For the text-containing cell, return its midpoint in (X, Y) coordinate format. 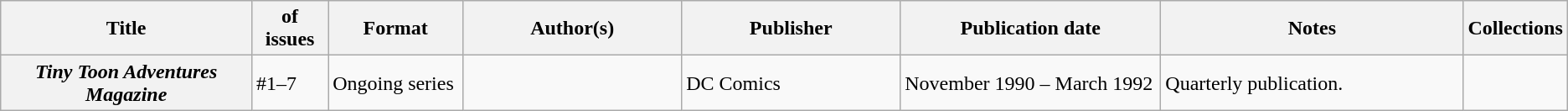
Collections (1515, 29)
Format (395, 29)
Author(s) (573, 29)
Title (126, 29)
Quarterly publication. (1312, 82)
November 1990 – March 1992 (1030, 82)
Publication date (1030, 29)
of issues (290, 29)
Ongoing series (395, 82)
Notes (1312, 29)
Publisher (791, 29)
DC Comics (791, 82)
Tiny Toon Adventures Magazine (126, 82)
#1–7 (290, 82)
